Pinpoint the cell where the given text exists, returning its (x, y) midpoint coordinate. 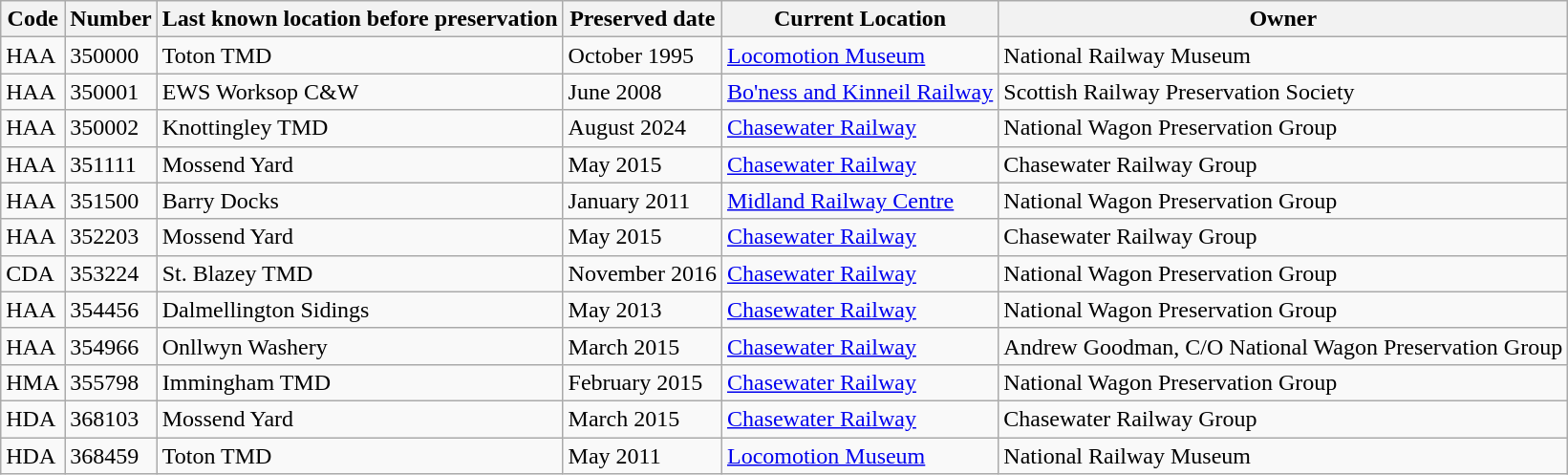
Midland Railway Centre (860, 201)
Dalmellington Sidings (359, 310)
February 2015 (642, 382)
350002 (111, 128)
Bo'ness and Kinneil Railway (860, 92)
354966 (111, 346)
352203 (111, 237)
CDA (32, 273)
Scottish Railway Preservation Society (1283, 92)
350000 (111, 55)
November 2016 (642, 273)
Current Location (860, 19)
October 1995 (642, 55)
Barry Docks (359, 201)
January 2011 (642, 201)
Preserved date (642, 19)
Number (111, 19)
351111 (111, 164)
May 2011 (642, 456)
Code (32, 19)
350001 (111, 92)
Onllwyn Washery (359, 346)
368459 (111, 456)
355798 (111, 382)
Knottingley TMD (359, 128)
353224 (111, 273)
August 2024 (642, 128)
Andrew Goodman, C/O National Wagon Preservation Group (1283, 346)
351500 (111, 201)
Immingham TMD (359, 382)
St. Blazey TMD (359, 273)
May 2013 (642, 310)
EWS Worksop C&W (359, 92)
HMA (32, 382)
354456 (111, 310)
Last known location before preservation (359, 19)
June 2008 (642, 92)
Owner (1283, 19)
368103 (111, 419)
